Determine the (x, y) coordinate at the center of the cell enclosing the given text.  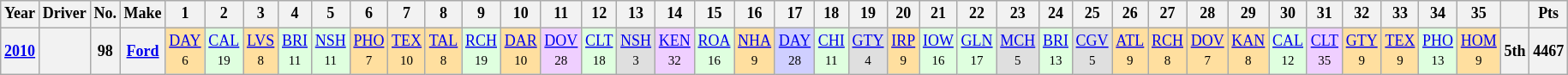
30 (1289, 14)
MCH5 (1018, 51)
26 (1130, 14)
4 (295, 14)
14 (674, 14)
15 (715, 14)
Ford (142, 51)
ROA16 (715, 51)
7 (407, 14)
5th (1515, 51)
Make (142, 14)
RCH8 (1168, 51)
27 (1168, 14)
24 (1056, 14)
29 (1248, 14)
ATL9 (1130, 51)
DAY28 (794, 51)
TAL8 (443, 51)
22 (977, 14)
32 (1362, 14)
21 (939, 14)
35 (1479, 14)
5 (331, 14)
No. (105, 14)
NSH11 (331, 51)
8 (443, 14)
17 (794, 14)
IOW16 (939, 51)
20 (903, 14)
9 (482, 14)
GTY4 (868, 51)
25 (1092, 14)
2 (224, 14)
28 (1207, 14)
GTY9 (1362, 51)
Pts (1549, 14)
TEX9 (1400, 51)
CAL12 (1289, 51)
KEN32 (674, 51)
DAR10 (521, 51)
DOV7 (1207, 51)
6 (368, 14)
CAL19 (224, 51)
19 (868, 14)
CLT18 (600, 51)
98 (105, 51)
KAN8 (1248, 51)
LVS8 (260, 51)
IRP9 (903, 51)
NSH3 (636, 51)
GLN17 (977, 51)
BRI11 (295, 51)
DOV28 (561, 51)
CHI11 (831, 51)
DAY6 (185, 51)
RCH19 (482, 51)
12 (600, 14)
18 (831, 14)
Year (21, 14)
4467 (1549, 51)
BRI13 (1056, 51)
34 (1438, 14)
HOM9 (1479, 51)
NHA9 (755, 51)
23 (1018, 14)
13 (636, 14)
3 (260, 14)
1 (185, 14)
PHO13 (1438, 51)
TEX10 (407, 51)
16 (755, 14)
2010 (21, 51)
CGV5 (1092, 51)
CLT35 (1325, 51)
10 (521, 14)
PHO7 (368, 51)
31 (1325, 14)
33 (1400, 14)
11 (561, 14)
Driver (64, 14)
